Detect which cell encompasses the target text, then output its (X, Y) center coordinate. 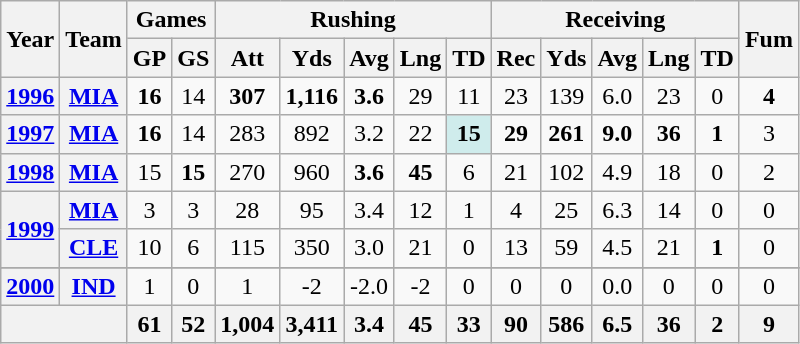
1999 (30, 229)
12 (420, 210)
3,411 (312, 324)
Fum (768, 39)
Receiving (615, 20)
350 (312, 248)
4.9 (618, 172)
25 (566, 210)
10 (149, 248)
102 (566, 172)
960 (312, 172)
3.2 (370, 134)
22 (420, 134)
6.5 (618, 324)
Rushing (353, 20)
28 (248, 210)
0.0 (618, 286)
Team (94, 39)
586 (566, 324)
IND (94, 286)
GS (194, 58)
1998 (30, 172)
270 (248, 172)
3.0 (370, 248)
GP (149, 58)
261 (566, 134)
CLE (94, 248)
Att (248, 58)
90 (516, 324)
59 (566, 248)
115 (248, 248)
2000 (30, 286)
1,116 (312, 96)
-2.0 (370, 286)
13 (516, 248)
6.0 (618, 96)
307 (248, 96)
Year (30, 39)
18 (669, 172)
283 (248, 134)
95 (312, 210)
1,004 (248, 324)
1997 (30, 134)
Games (170, 20)
9 (768, 324)
Rec (516, 58)
892 (312, 134)
9.0 (618, 134)
33 (469, 324)
52 (194, 324)
6.3 (618, 210)
11 (469, 96)
139 (566, 96)
1996 (30, 96)
4.5 (618, 248)
61 (149, 324)
